Find where the given text appears and provide that cell's center as (x, y) coordinate. 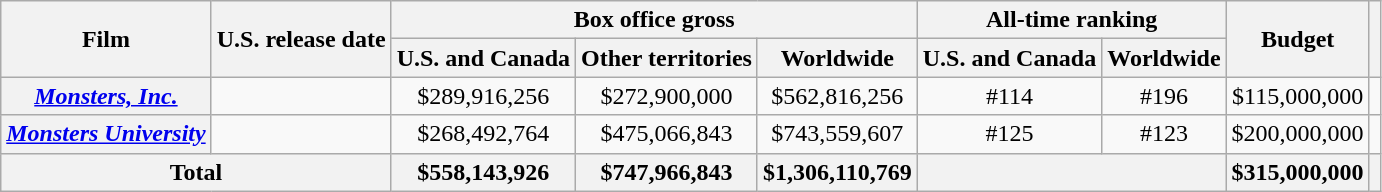
Film (106, 39)
All-time ranking (1072, 20)
Box office gross (654, 20)
#125 (1009, 134)
$747,966,843 (667, 172)
U.S. release date (301, 39)
$558,143,926 (483, 172)
Monsters, Inc. (106, 96)
Total (196, 172)
Monsters University (106, 134)
$272,900,000 (667, 96)
$475,066,843 (667, 134)
Budget (1298, 39)
$200,000,000 (1298, 134)
$1,306,110,769 (837, 172)
$562,816,256 (837, 96)
$289,916,256 (483, 96)
Other territories (667, 58)
$115,000,000 (1298, 96)
#123 (1164, 134)
$315,000,000 (1298, 172)
#196 (1164, 96)
#114 (1009, 96)
$743,559,607 (837, 134)
$268,492,764 (483, 134)
